Output the (x, y) coordinate of the center of the cell containing the given text.  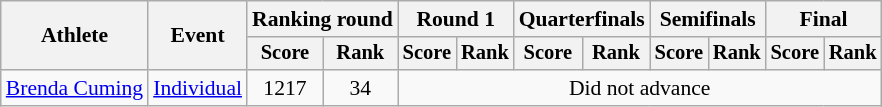
Event (198, 36)
Quarterfinals (582, 19)
Individual (198, 88)
Round 1 (456, 19)
Did not advance (640, 88)
Final (824, 19)
1217 (285, 88)
Brenda Cuming (74, 88)
Ranking round (322, 19)
34 (360, 88)
Athlete (74, 36)
Semifinals (708, 19)
